Search for the cell housing the specified text and yield its (x, y) center coordinate. 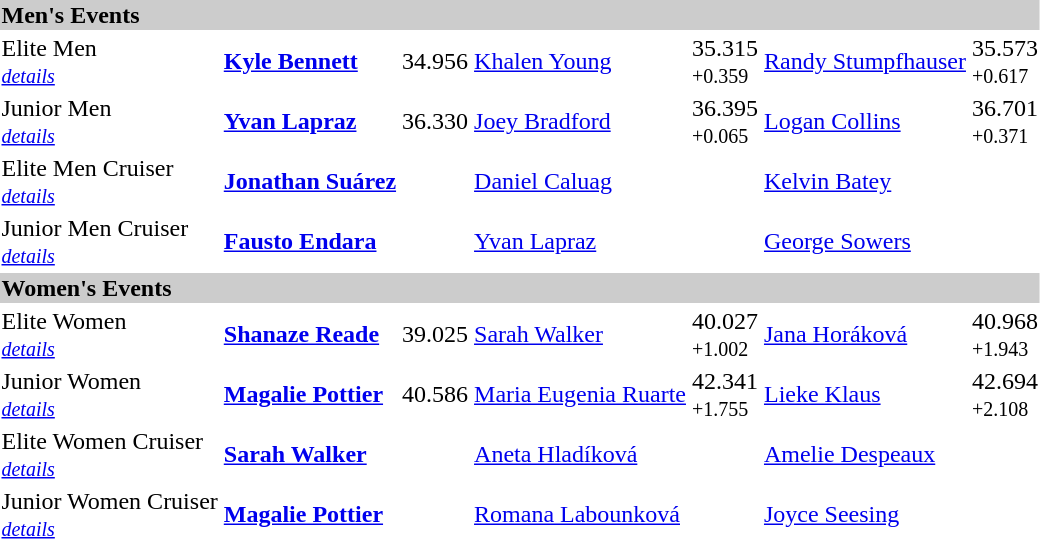
36.701+0.371 (1004, 122)
42.694+2.108 (1004, 394)
Joey Bradford (580, 122)
Logan Collins (864, 122)
40.968+1.943 (1004, 334)
Women's Events (520, 288)
Elite Men Cruiserdetails (110, 182)
35.573+0.617 (1004, 62)
34.956 (436, 62)
Amelie Despeaux (864, 454)
Kelvin Batey (864, 182)
Randy Stumpfhauser (864, 62)
Fausto Endara (310, 242)
Daniel Caluag (580, 182)
Khalen Young (580, 62)
Elite Men details (110, 62)
Maria Eugenia Ruarte (580, 394)
40.586 (436, 394)
Aneta Hladíková (580, 454)
35.315+0.359 (724, 62)
Kyle Bennett (310, 62)
Elite Women details (110, 334)
Shanaze Reade (310, 334)
Magalie Pottier (310, 394)
39.025 (436, 334)
36.330 (436, 122)
Junior Mendetails (110, 122)
Junior Men Cruiserdetails (110, 242)
Junior Womendetails (110, 394)
Men's Events (520, 15)
George Sowers (864, 242)
40.027+1.002 (724, 334)
42.341+1.755 (724, 394)
Jonathan Suárez (310, 182)
Jana Horáková (864, 334)
Lieke Klaus (864, 394)
36.395+0.065 (724, 122)
Elite Women Cruiserdetails (110, 454)
